Find where the given text appears and provide that cell's center as (x, y) coordinate. 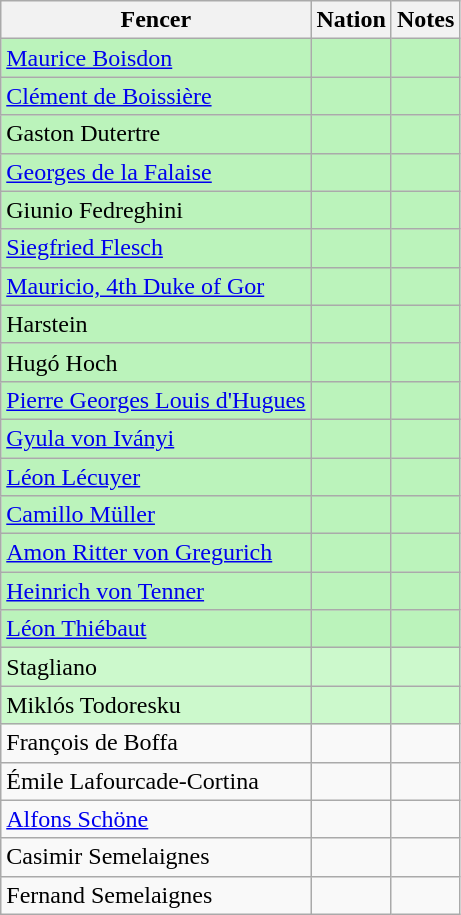
Miklós Todoresku (156, 705)
Georges de la Falaise (156, 172)
Harstein (156, 324)
Heinrich von Tenner (156, 591)
Camillo Müller (156, 515)
Giunio Fedreghini (156, 210)
Émile Lafourcade-Cortina (156, 781)
Fernand Semelaignes (156, 895)
Léon Thiébaut (156, 629)
Gyula von Iványi (156, 438)
Mauricio, 4th Duke of Gor (156, 286)
François de Boffa (156, 743)
Nation (351, 20)
Gaston Dutertre (156, 134)
Amon Ritter von Gregurich (156, 553)
Stagliano (156, 667)
Fencer (156, 20)
Maurice Boisdon (156, 58)
Hugó Hoch (156, 362)
Casimir Semelaignes (156, 857)
Léon Lécuyer (156, 477)
Pierre Georges Louis d'Hugues (156, 400)
Clément de Boissière (156, 96)
Notes (425, 20)
Alfons Schöne (156, 819)
Siegfried Flesch (156, 248)
